Scan for the cell matching the given text and deliver its [x, y] coordinate at center. 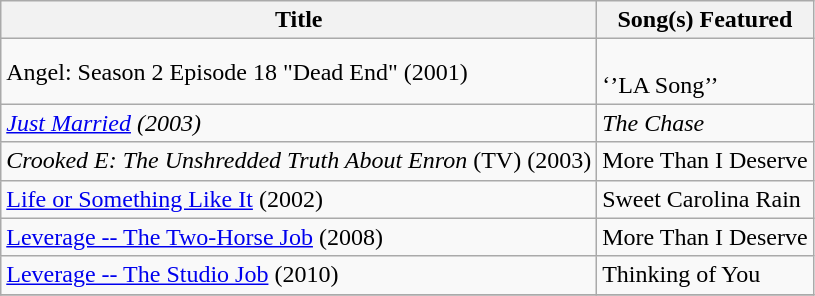
Sweet Carolina Rain [706, 199]
‘’LA Song’’ [706, 72]
Life or Something Like It (2002) [299, 199]
The Chase [706, 123]
Song(s) Featured [706, 20]
Just Married (2003) [299, 123]
Crooked E: The Unshredded Truth About Enron (TV) (2003) [299, 161]
Leverage -- The Two-Horse Job (2008) [299, 237]
Title [299, 20]
Angel: Season 2 Episode 18 "Dead End" (2001) [299, 72]
Leverage -- The Studio Job (2010) [299, 275]
Thinking of You [706, 275]
